Identify which cell holds the provided text, then report its (X, Y) central coordinate. 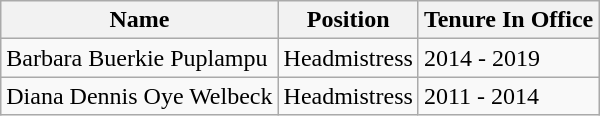
Name (140, 20)
Position (348, 20)
2011 - 2014 (508, 96)
Tenure In Office (508, 20)
Barbara Buerkie Puplampu (140, 58)
Diana Dennis Oye Welbeck (140, 96)
2014 - 2019 (508, 58)
